Return (x, y) of the center of cell containing provided text 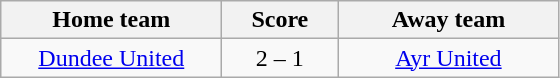
2 – 1 (280, 58)
Ayr United (448, 58)
Home team (112, 20)
Away team (448, 20)
Score (280, 20)
Dundee United (112, 58)
